From the cell containing the given text, extract its center point as (x, y) coordinate. 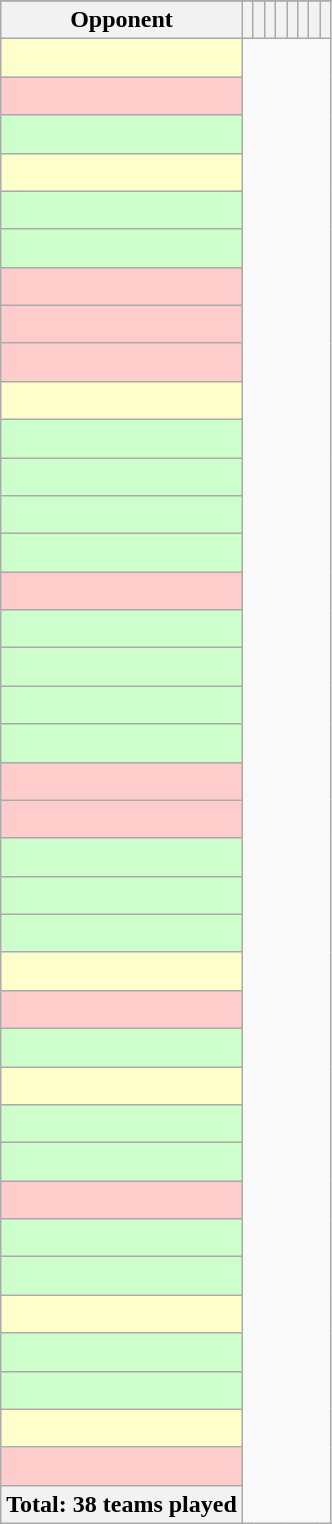
Total: 38 teams played (122, 1504)
Opponent (122, 20)
